Pinpoint the cell where the given text exists, returning its [X, Y] midpoint coordinate. 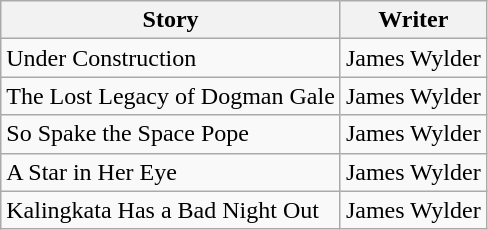
So Spake the Space Pope [171, 134]
A Star in Her Eye [171, 172]
Under Construction [171, 58]
The Lost Legacy of Dogman Gale [171, 96]
Story [171, 20]
Kalingkata Has a Bad Night Out [171, 210]
Writer [413, 20]
